Identify which cell holds the provided text, then report its [X, Y] central coordinate. 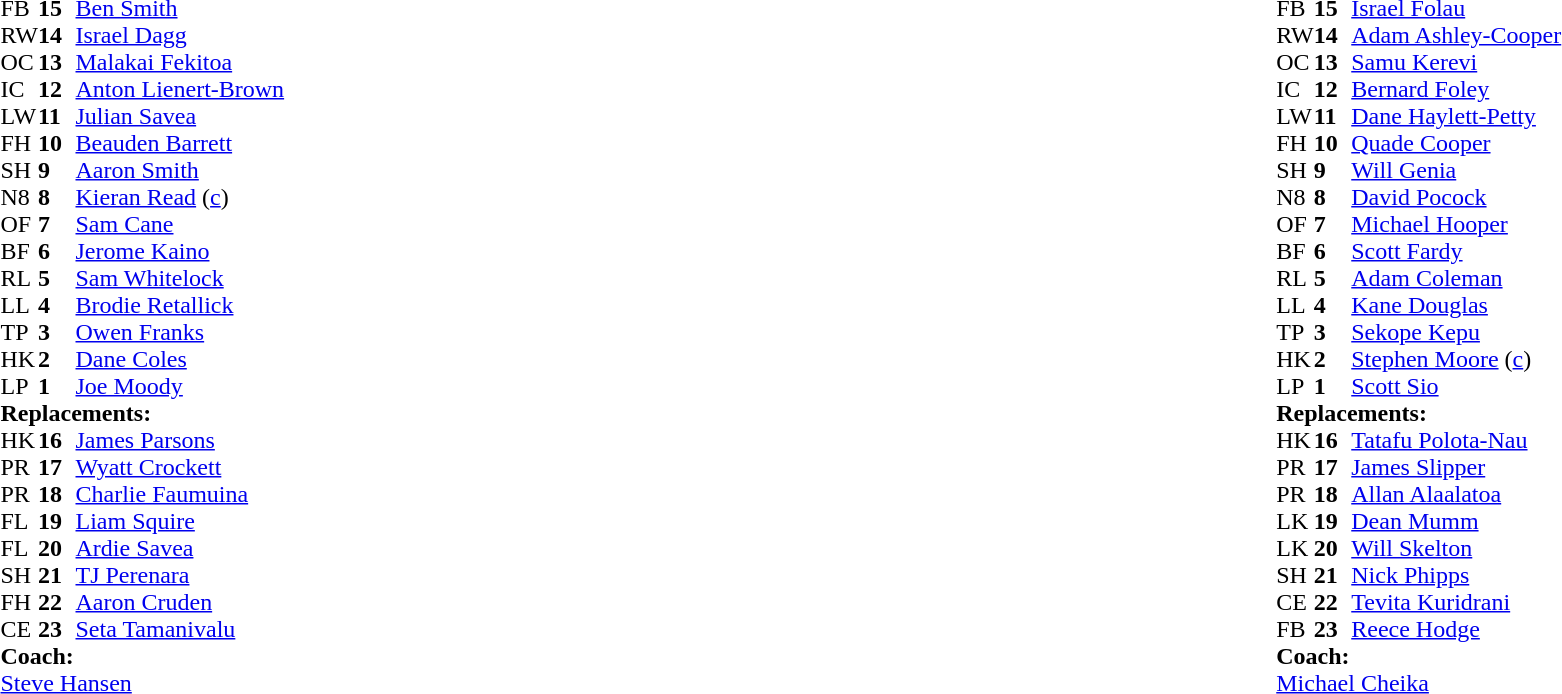
Samu Kerevi [1456, 62]
Reece Hodge [1456, 630]
Beauden Barrett [180, 144]
Scott Fardy [1456, 252]
Allan Alaalatoa [1456, 494]
Charlie Faumuina [180, 494]
Bernard Foley [1456, 90]
Will Genia [1456, 170]
Israel Dagg [180, 36]
Aaron Cruden [180, 602]
Sekope Kepu [1456, 332]
Michael Hooper [1456, 224]
Malakai Fekitoa [180, 62]
Kieran Read (c) [180, 198]
Dane Coles [180, 360]
Adam Ashley-Cooper [1456, 36]
Liam Squire [180, 522]
Aaron Smith [180, 170]
Wyatt Crockett [180, 468]
Sam Whitelock [180, 278]
Stephen Moore (c) [1456, 360]
Tevita Kuridrani [1456, 602]
Dean Mumm [1456, 522]
Tatafu Polota-Nau [1456, 440]
Ardie Savea [180, 548]
Quade Cooper [1456, 144]
Will Skelton [1456, 548]
Kane Douglas [1456, 306]
Sam Cane [180, 224]
Joe Moody [180, 386]
James Parsons [180, 440]
Brodie Retallick [180, 306]
Nick Phipps [1456, 576]
Seta Tamanivalu [180, 630]
Scott Sio [1456, 386]
Adam Coleman [1456, 278]
Julian Savea [180, 116]
James Slipper [1456, 468]
Anton Lienert-Brown [180, 90]
FB [1295, 630]
Owen Franks [180, 332]
TJ Perenara [180, 576]
Jerome Kaino [180, 252]
Dane Haylett-Petty [1456, 116]
David Pocock [1456, 198]
